For the text-containing cell, return its midpoint in (X, Y) coordinate format. 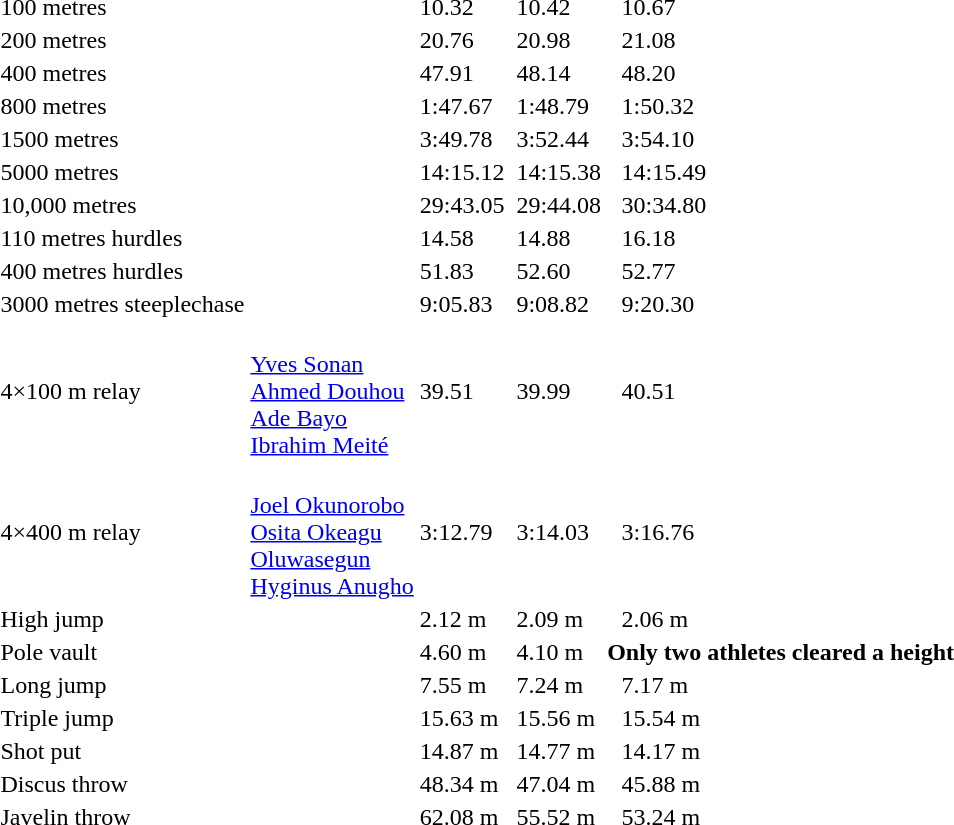
Joel OkunoroboOsita OkeaguOluwasegunHyginus Anugho (332, 532)
1:47.67 (462, 106)
9:08.82 (559, 304)
7.24 m (559, 685)
48.34 m (462, 784)
14:15.38 (559, 172)
3:14.03 (559, 532)
51.83 (462, 271)
1:48.79 (559, 106)
9:05.83 (462, 304)
47.04 m (559, 784)
Yves SonanAhmed DouhouAde BayoIbrahim Meité (332, 391)
2.09 m (559, 619)
15.56 m (559, 718)
14:15.12 (462, 172)
4.10 m (559, 652)
3:52.44 (559, 139)
39.51 (462, 391)
15.63 m (462, 718)
20.98 (559, 40)
3:12.79 (462, 532)
4.60 m (462, 652)
14.88 (559, 238)
29:44.08 (559, 205)
14.58 (462, 238)
14.77 m (559, 751)
7.55 m (462, 685)
20.76 (462, 40)
14.87 m (462, 751)
47.91 (462, 73)
39.99 (559, 391)
2.12 m (462, 619)
29:43.05 (462, 205)
48.14 (559, 73)
3:49.78 (462, 139)
52.60 (559, 271)
